Return the (X, Y) coordinate for the center point of the cell that contains the specified text.  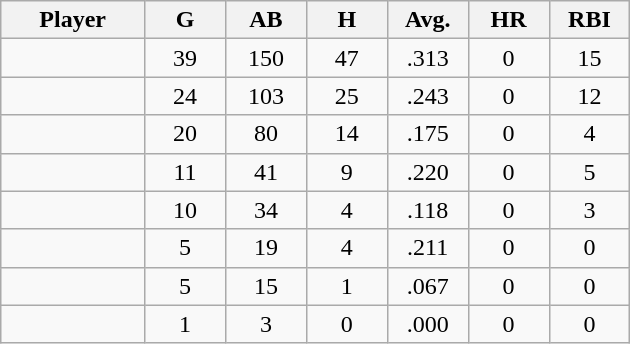
G (186, 20)
.067 (428, 286)
14 (346, 134)
9 (346, 172)
11 (186, 172)
34 (266, 210)
19 (266, 248)
24 (186, 96)
.211 (428, 248)
80 (266, 134)
.118 (428, 210)
Player (73, 20)
10 (186, 210)
103 (266, 96)
41 (266, 172)
12 (590, 96)
25 (346, 96)
RBI (590, 20)
39 (186, 58)
AB (266, 20)
.313 (428, 58)
.175 (428, 134)
150 (266, 58)
.000 (428, 324)
H (346, 20)
20 (186, 134)
Avg. (428, 20)
HR (508, 20)
.220 (428, 172)
47 (346, 58)
.243 (428, 96)
